Output the (x, y) coordinate of the center of the cell containing the given text.  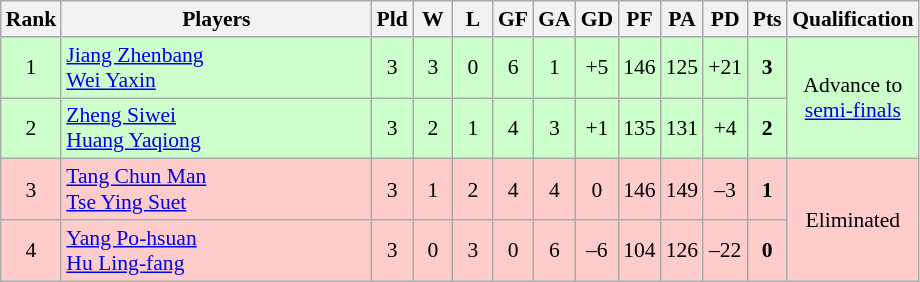
GA (554, 19)
W (433, 19)
+21 (725, 68)
–3 (725, 190)
125 (682, 68)
Pts (767, 19)
Advance to semi-finals (852, 98)
149 (682, 190)
Jiang Zhenbang Wei Yaxin (216, 68)
Pld (392, 19)
L (473, 19)
135 (640, 128)
+4 (725, 128)
+1 (598, 128)
PF (640, 19)
Yang Po-hsuan Hu Ling-fang (216, 250)
PA (682, 19)
–6 (598, 250)
126 (682, 250)
GD (598, 19)
GF (513, 19)
Zheng Siwei Huang Yaqiong (216, 128)
Qualification (852, 19)
Players (216, 19)
131 (682, 128)
Eliminated (852, 220)
PD (725, 19)
–22 (725, 250)
+5 (598, 68)
104 (640, 250)
Tang Chun Man Tse Ying Suet (216, 190)
Rank (32, 19)
